Return the [x, y] coordinate for the center point of the cell that contains the specified text.  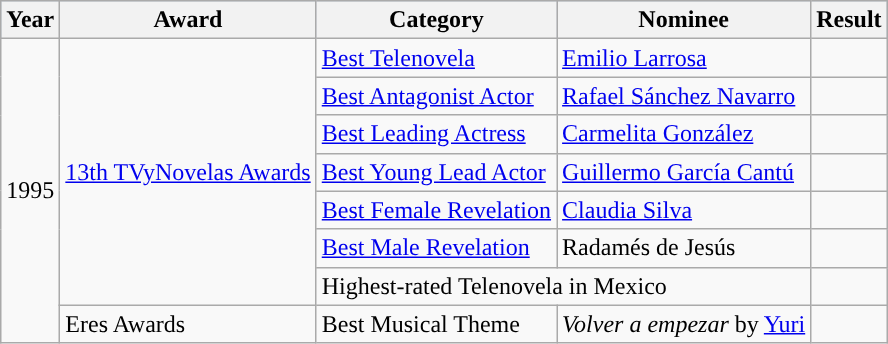
Category [436, 20]
1995 [30, 191]
Claudia Silva [684, 210]
Carmelita González [684, 134]
Result [849, 20]
Eres Awards [188, 324]
Award [188, 20]
Nominee [684, 20]
Radamés de Jesús [684, 248]
13th TVyNovelas Awards [188, 172]
Best Male Revelation [436, 248]
Volver a empezar by Yuri [684, 324]
Emilio Larrosa [684, 58]
Best Young Lead Actor [436, 172]
Guillermo García Cantú [684, 172]
Best Female Revelation [436, 210]
Best Leading Actress [436, 134]
Highest-rated Telenovela in Mexico [564, 286]
Best Telenovela [436, 58]
Best Antagonist Actor [436, 96]
Rafael Sánchez Navarro [684, 96]
Best Musical Theme [436, 324]
Year [30, 20]
